Return the (X, Y) coordinate for the center point of the cell that contains the specified text.  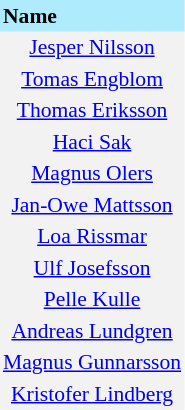
Jan-Owe Mattsson (92, 205)
Andreas Lundgren (92, 331)
Loa Rissmar (92, 236)
Magnus Olers (92, 174)
Kristofer Lindberg (92, 394)
Jesper Nilsson (92, 48)
Pelle Kulle (92, 300)
Thomas Eriksson (92, 110)
Magnus Gunnarsson (92, 362)
Haci Sak (92, 142)
Name (92, 16)
Tomas Engblom (92, 79)
Ulf Josefsson (92, 268)
